Capture the cell that displays the provided text and extract its (x, y) central coordinate. 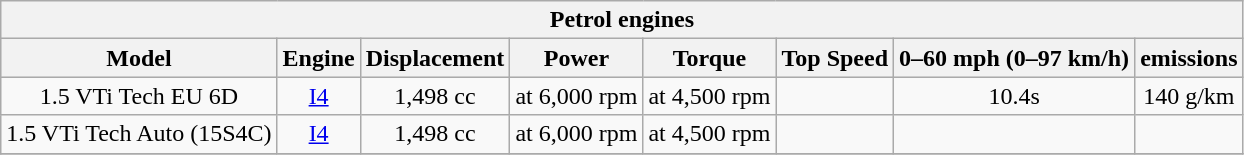
1.5 VTi Tech EU 6D (139, 96)
1.5 VTi Tech Auto (15S4C) (139, 134)
emissions (1189, 58)
Petrol engines (622, 20)
Engine (318, 58)
Torque (710, 58)
0–60 mph (0–97 km/h) (1014, 58)
Displacement (435, 58)
Power (576, 58)
Model (139, 58)
Top Speed (835, 58)
140 g/km (1189, 96)
10.4s (1014, 96)
